Locate the cell with the specified text and output its (X, Y) center coordinate. 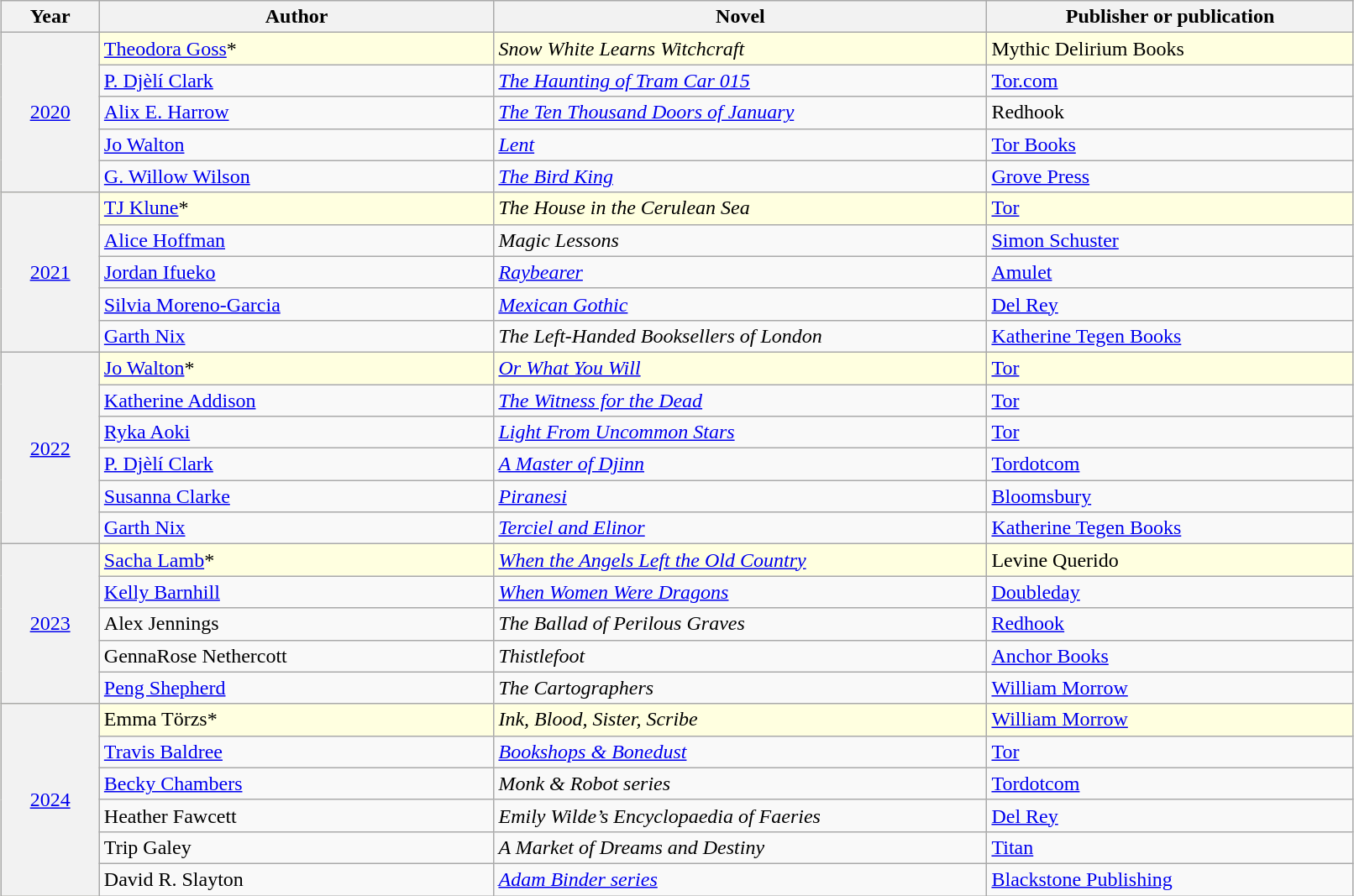
Titan (1170, 847)
Novel (741, 17)
Tor.com (1170, 81)
2022 (50, 448)
Ink, Blood, Sister, Scribe (741, 720)
GennaRose Nethercott (297, 656)
Mexican Gothic (741, 304)
The Left-Handed Booksellers of London (741, 336)
Thistlefoot (741, 656)
Jordan Ifueko (297, 272)
Heather Fawcett (297, 815)
Light From Uncommon Stars (741, 432)
Piranesi (741, 496)
Anchor Books (1170, 656)
Emma Törzs* (297, 720)
Adam Binder series (741, 879)
The Ballad of Perilous Graves (741, 624)
Raybearer (741, 272)
Terciel and Elinor (741, 528)
A Master of Djinn (741, 464)
Bookshops & Bonedust (741, 752)
Peng Shepherd (297, 688)
The Haunting of Tram Car 015 (741, 81)
Alice Hoffman (297, 240)
2020 (50, 113)
Bloomsbury (1170, 496)
Lent (741, 144)
When Women Were Dragons (741, 592)
Emily Wilde’s Encyclopaedia of Faeries (741, 815)
The Cartographers (741, 688)
Mythic Delirium Books (1170, 49)
A Market of Dreams and Destiny (741, 847)
Alex Jennings (297, 624)
Ryka Aoki (297, 432)
Magic Lessons (741, 240)
Jo Walton* (297, 368)
2024 (50, 799)
Doubleday (1170, 592)
The Bird King (741, 176)
When the Angels Left the Old Country (741, 560)
Alix E. Harrow (297, 113)
Kelly Barnhill (297, 592)
Or What You Will (741, 368)
Susanna Clarke (297, 496)
2021 (50, 272)
Sacha Lamb* (297, 560)
Tor Books (1170, 144)
Becky Chambers (297, 783)
Travis Baldree (297, 752)
Grove Press (1170, 176)
Amulet (1170, 272)
Author (297, 17)
Theodora Goss* (297, 49)
Trip Galey (297, 847)
Katherine Addison (297, 401)
Simon Schuster (1170, 240)
The House in the Cerulean Sea (741, 208)
Silvia Moreno-Garcia (297, 304)
2023 (50, 624)
Publisher or publication (1170, 17)
Blackstone Publishing (1170, 879)
G. Willow Wilson (297, 176)
Snow White Learns Witchcraft (741, 49)
The Witness for the Dead (741, 401)
Jo Walton (297, 144)
Levine Querido (1170, 560)
TJ Klune* (297, 208)
Year (50, 17)
David R. Slayton (297, 879)
The Ten Thousand Doors of January (741, 113)
Monk & Robot series (741, 783)
